Find where the given text appears and provide that cell's center as [x, y] coordinate. 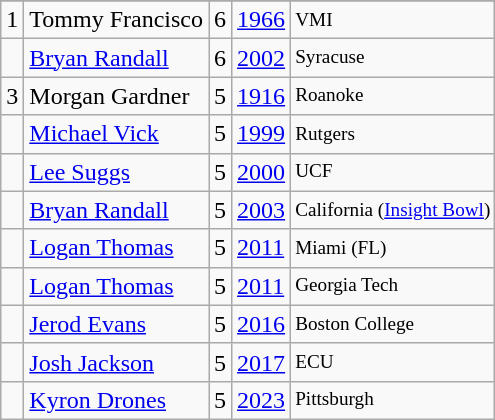
2016 [262, 324]
Pittsburgh [393, 400]
Miami (FL) [393, 248]
Jerod Evans [116, 324]
VMI [393, 20]
Kyron Drones [116, 400]
1916 [262, 96]
Tommy Francisco [116, 20]
2003 [262, 210]
Syracuse [393, 58]
Georgia Tech [393, 286]
Josh Jackson [116, 362]
1966 [262, 20]
Boston College [393, 324]
2017 [262, 362]
ECU [393, 362]
Rutgers [393, 134]
Roanoke [393, 96]
Lee Suggs [116, 172]
1 [12, 20]
1999 [262, 134]
3 [12, 96]
2002 [262, 58]
Michael Vick [116, 134]
Morgan Gardner [116, 96]
2000 [262, 172]
UCF [393, 172]
2023 [262, 400]
California (Insight Bowl) [393, 210]
